Scan for the cell matching the given text and deliver its [X, Y] coordinate at center. 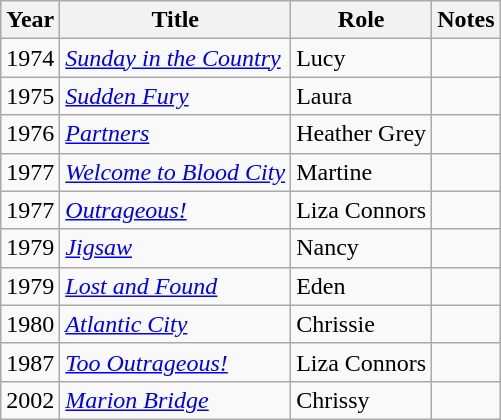
Role [362, 20]
Chrissie [362, 324]
Welcome to Blood City [176, 172]
1987 [30, 362]
1976 [30, 134]
Martine [362, 172]
Chrissy [362, 400]
1975 [30, 96]
Sunday in the Country [176, 58]
Title [176, 20]
Nancy [362, 248]
Marion Bridge [176, 400]
1974 [30, 58]
Partners [176, 134]
Laura [362, 96]
2002 [30, 400]
Lucy [362, 58]
Jigsaw [176, 248]
Notes [466, 20]
Heather Grey [362, 134]
Eden [362, 286]
Too Outrageous! [176, 362]
1980 [30, 324]
Year [30, 20]
Outrageous! [176, 210]
Sudden Fury [176, 96]
Atlantic City [176, 324]
Lost and Found [176, 286]
